Find where the given text appears and provide that cell's center as (x, y) coordinate. 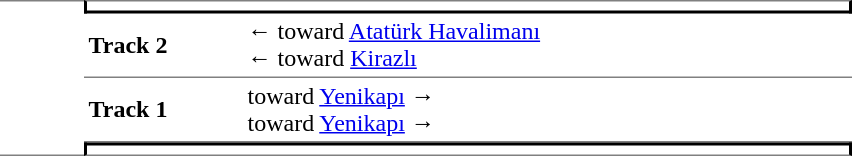
Track 1 (164, 110)
← toward Atatürk Havalimanı ← toward Kirazlı (548, 46)
Track 2 (164, 46)
toward Yenikapı → toward Yenikapı → (548, 110)
